Return the (X, Y) coordinate for the center point of the cell that contains the specified text.  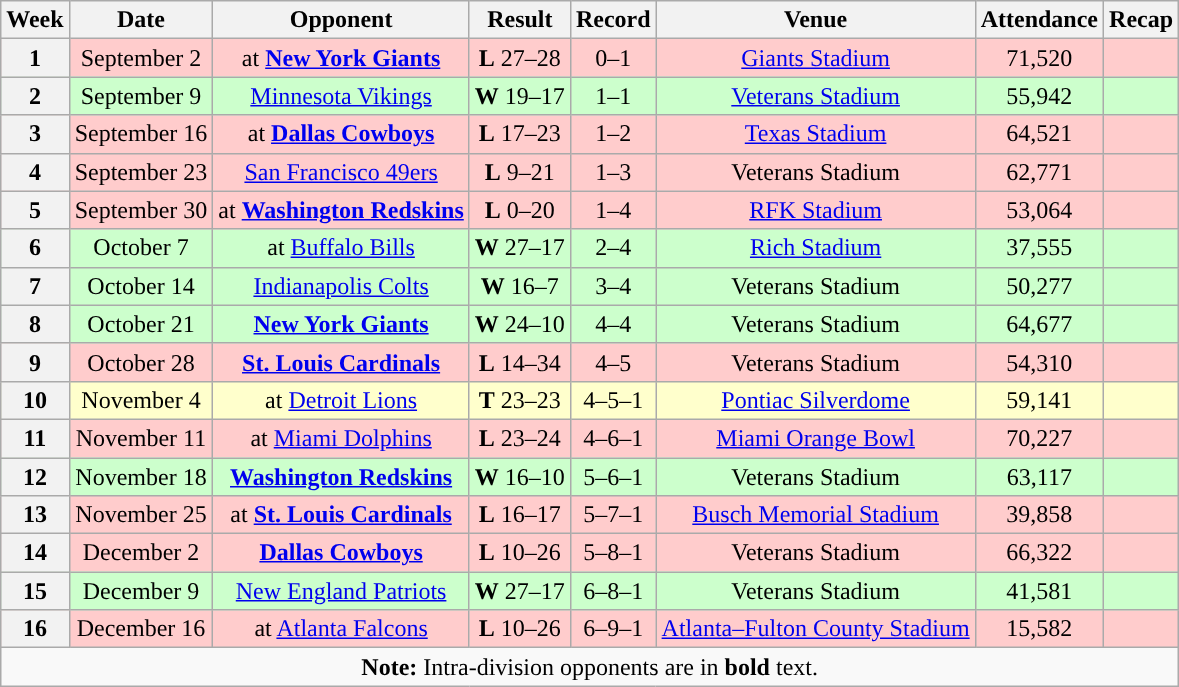
53,064 (1039, 210)
1 (35, 58)
October 7 (141, 248)
October 21 (141, 324)
14 (35, 553)
L 9–21 (520, 172)
1–2 (613, 134)
8 (35, 324)
New England Patriots (341, 591)
Miami Orange Bowl (816, 438)
Result (520, 20)
at New York Giants (341, 58)
Rich Stadium (816, 248)
63,117 (1039, 477)
15 (35, 591)
September 16 (141, 134)
64,521 (1039, 134)
November 25 (141, 515)
New York Giants (341, 324)
L 14–34 (520, 362)
9 (35, 362)
W 24–10 (520, 324)
16 (35, 629)
November 4 (141, 400)
at St. Louis Cardinals (341, 515)
70,227 (1039, 438)
San Francisco 49ers (341, 172)
15,582 (1039, 629)
RFK Stadium (816, 210)
Indianapolis Colts (341, 286)
December 16 (141, 629)
13 (35, 515)
L 17–23 (520, 134)
62,771 (1039, 172)
W 19–17 (520, 96)
at Miami Dolphins (341, 438)
4–4 (613, 324)
December 2 (141, 553)
Giants Stadium (816, 58)
39,858 (1039, 515)
1–1 (613, 96)
at Dallas Cowboys (341, 134)
L 16–17 (520, 515)
37,555 (1039, 248)
41,581 (1039, 591)
W 16–7 (520, 286)
7 (35, 286)
W 16–10 (520, 477)
6–8–1 (613, 591)
5–7–1 (613, 515)
0–1 (613, 58)
4–5–1 (613, 400)
L 0–20 (520, 210)
St. Louis Cardinals (341, 362)
November 18 (141, 477)
Atlanta–Fulton County Stadium (816, 629)
55,942 (1039, 96)
Recap (1142, 20)
Note: Intra-division opponents are in bold text. (590, 667)
10 (35, 400)
59,141 (1039, 400)
11 (35, 438)
Opponent (341, 20)
6–9–1 (613, 629)
2 (35, 96)
T 23–23 (520, 400)
Minnesota Vikings (341, 96)
5–6–1 (613, 477)
66,322 (1039, 553)
Pontiac Silverdome (816, 400)
2–4 (613, 248)
1–4 (613, 210)
50,277 (1039, 286)
54,310 (1039, 362)
September 9 (141, 96)
at Atlanta Falcons (341, 629)
5–8–1 (613, 553)
1–3 (613, 172)
October 28 (141, 362)
L 23–24 (520, 438)
L 27–28 (520, 58)
4 (35, 172)
Week (35, 20)
5 (35, 210)
September 2 (141, 58)
Dallas Cowboys (341, 553)
Date (141, 20)
September 30 (141, 210)
September 23 (141, 172)
November 11 (141, 438)
12 (35, 477)
Washington Redskins (341, 477)
4–5 (613, 362)
at Detroit Lions (341, 400)
at Buffalo Bills (341, 248)
at Washington Redskins (341, 210)
Texas Stadium (816, 134)
Attendance (1039, 20)
3 (35, 134)
October 14 (141, 286)
6 (35, 248)
Busch Memorial Stadium (816, 515)
Record (613, 20)
4–6–1 (613, 438)
64,677 (1039, 324)
Venue (816, 20)
3–4 (613, 286)
December 9 (141, 591)
71,520 (1039, 58)
